Output the [x, y] coordinate of the center of the cell containing the given text.  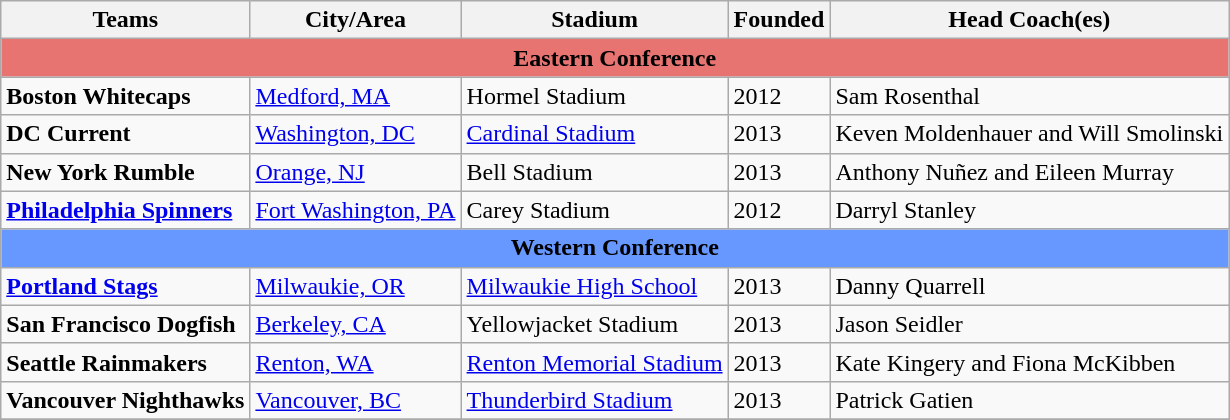
Berkeley, CA [356, 324]
Portland Stags [126, 286]
Seattle Rainmakers [126, 362]
Philadelphia Spinners [126, 210]
Milwaukie High School [594, 286]
Washington, DC [356, 134]
Renton, WA [356, 362]
Milwaukie, OR [356, 286]
Fort Washington, PA [356, 210]
Renton Memorial Stadium [594, 362]
Hormel Stadium [594, 96]
Eastern Conference [615, 58]
Kate Kingery and Fiona McKibben [1030, 362]
San Francisco Dogfish [126, 324]
Stadium [594, 20]
Thunderbird Stadium [594, 400]
Medford, MA [356, 96]
Western Conference [615, 248]
Anthony Nuñez and Eileen Murray [1030, 172]
Carey Stadium [594, 210]
Bell Stadium [594, 172]
Vancouver, BC [356, 400]
New York Rumble [126, 172]
Boston Whitecaps [126, 96]
Orange, NJ [356, 172]
Danny Quarrell [1030, 286]
Cardinal Stadium [594, 134]
Darryl Stanley [1030, 210]
Founded [779, 20]
Keven Moldenhauer and Will Smolinski [1030, 134]
Jason Seidler [1030, 324]
Sam Rosenthal [1030, 96]
Yellowjacket Stadium [594, 324]
Head Coach(es) [1030, 20]
City/Area [356, 20]
DC Current [126, 134]
Vancouver Nighthawks [126, 400]
Patrick Gatien [1030, 400]
Teams [126, 20]
